Locate the cell with the specified text and output its (x, y) center coordinate. 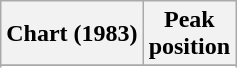
Peakposition (189, 34)
Chart (1983) (72, 34)
